Capture the cell that displays the provided text and extract its (X, Y) central coordinate. 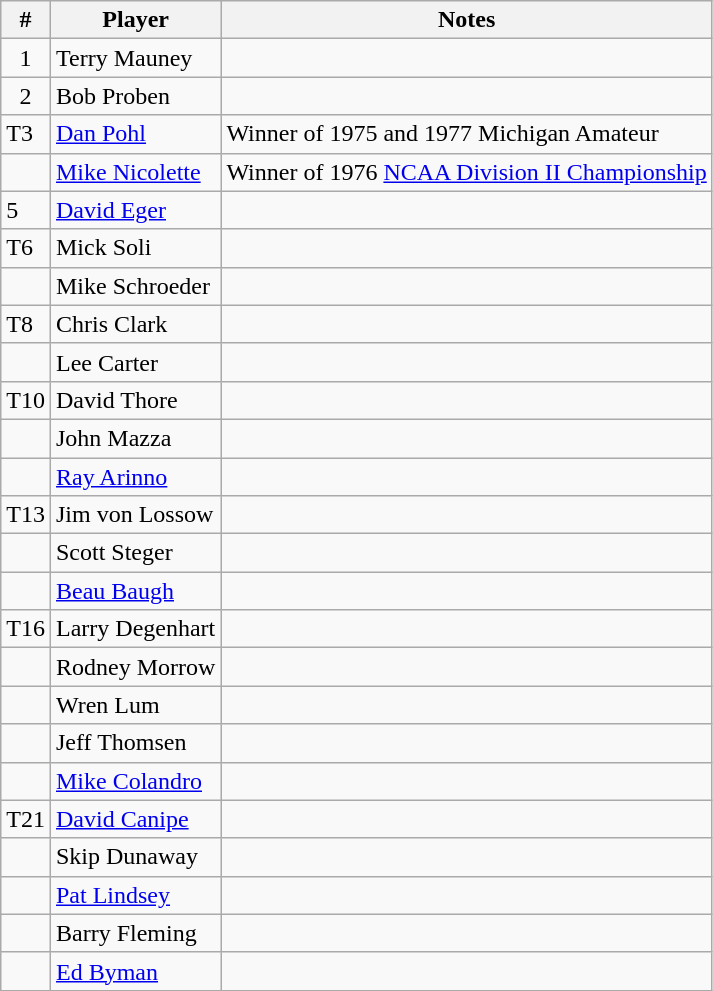
John Mazza (135, 438)
Larry Degenhart (135, 629)
Barry Fleming (135, 933)
1 (26, 58)
Scott Steger (135, 553)
T13 (26, 515)
Bob Proben (135, 96)
T8 (26, 324)
# (26, 20)
2 (26, 96)
Player (135, 20)
Dan Pohl (135, 134)
Mike Schroeder (135, 286)
Jim von Lossow (135, 515)
Ray Arinno (135, 477)
David Thore (135, 400)
Notes (466, 20)
Mike Colandro (135, 781)
Rodney Morrow (135, 667)
Winner of 1975 and 1977 Michigan Amateur (466, 134)
Jeff Thomsen (135, 743)
Wren Lum (135, 705)
Mike Nicolette (135, 172)
Mick Soli (135, 248)
T3 (26, 134)
5 (26, 210)
T16 (26, 629)
Chris Clark (135, 324)
Pat Lindsey (135, 895)
Skip Dunaway (135, 857)
Terry Mauney (135, 58)
T21 (26, 819)
David Canipe (135, 819)
Ed Byman (135, 971)
Lee Carter (135, 362)
Winner of 1976 NCAA Division II Championship (466, 172)
Beau Baugh (135, 591)
David Eger (135, 210)
T10 (26, 400)
T6 (26, 248)
